From the cell containing the given text, extract its center point as [X, Y] coordinate. 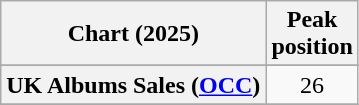
26 [312, 85]
UK Albums Sales (OCC) [134, 85]
Chart (2025) [134, 34]
Peakposition [312, 34]
